Locate the cell with the specified text and output its [x, y] center coordinate. 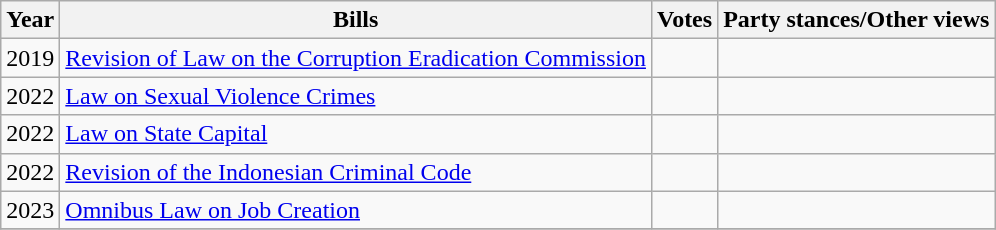
Law on State Capital [356, 134]
2019 [30, 58]
Revision of the Indonesian Criminal Code [356, 172]
2023 [30, 210]
Bills [356, 20]
Votes [684, 20]
Omnibus Law on Job Creation [356, 210]
Party stances/Other views [856, 20]
Year [30, 20]
Revision of Law on the Corruption Eradication Commission [356, 58]
Law on Sexual Violence Crimes [356, 96]
